Find where the given text appears and provide that cell's center as (x, y) coordinate. 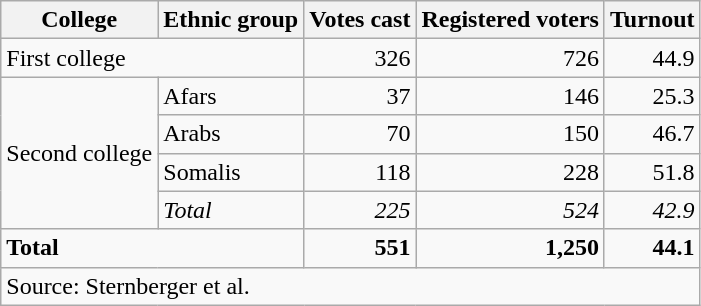
46.7 (652, 134)
First college (152, 58)
Registered voters (510, 20)
150 (510, 134)
42.9 (652, 210)
Votes cast (360, 20)
College (80, 20)
225 (360, 210)
37 (360, 96)
70 (360, 134)
551 (360, 248)
726 (510, 58)
Source: Sternberger et al. (350, 286)
Ethnic group (231, 20)
51.8 (652, 172)
146 (510, 96)
Turnout (652, 20)
44.1 (652, 248)
524 (510, 210)
Afars (231, 96)
228 (510, 172)
Somalis (231, 172)
326 (360, 58)
Second college (80, 153)
118 (360, 172)
1,250 (510, 248)
44.9 (652, 58)
Arabs (231, 134)
25.3 (652, 96)
